Return the (X, Y) coordinate for the center point of the cell that contains the specified text.  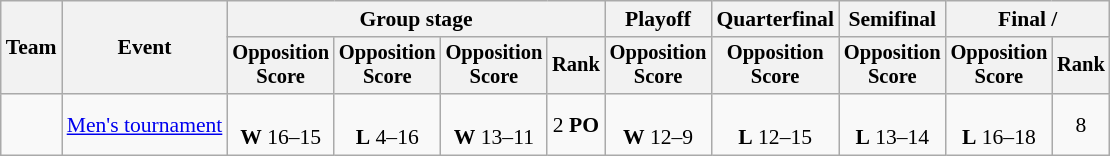
W 12–9 (658, 124)
Quarterfinal (775, 19)
L 16–18 (1000, 124)
W 13–11 (494, 124)
Semifinal (892, 19)
Men's tournament (145, 124)
Playoff (658, 19)
W 16–15 (280, 124)
Event (145, 48)
Group stage (416, 19)
2 PO (576, 124)
L 4–16 (388, 124)
Team (32, 48)
L 13–14 (892, 124)
Final / (1028, 19)
8 (1081, 124)
L 12–15 (775, 124)
